Extract the (X, Y) coordinate from the center of the cell holding the provided text.  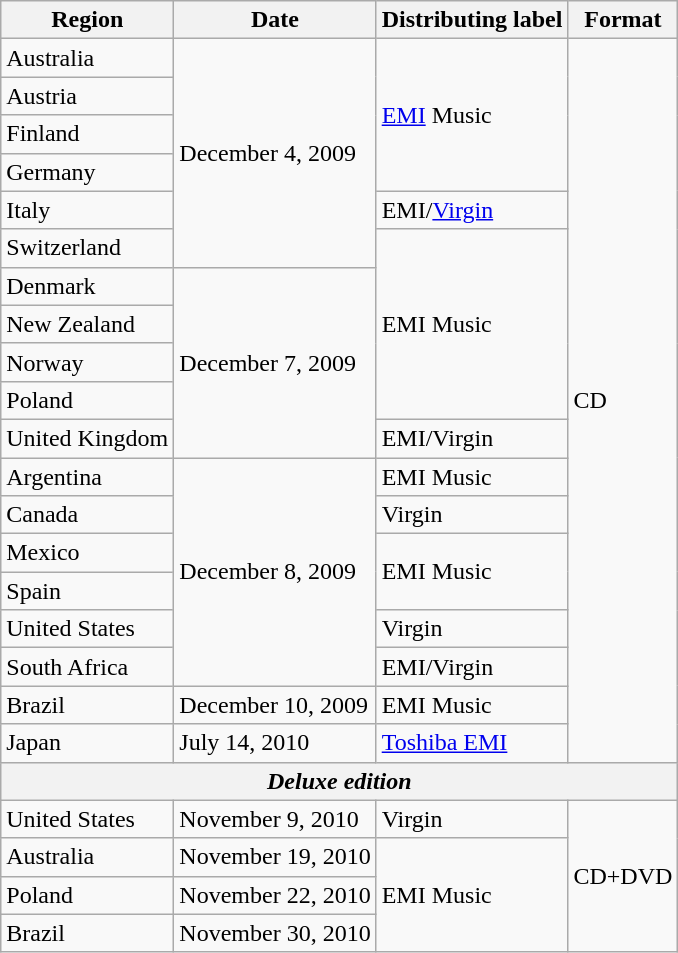
Distributing label (472, 20)
Date (275, 20)
November 19, 2010 (275, 857)
South Africa (88, 667)
Mexico (88, 553)
Germany (88, 172)
November 22, 2010 (275, 895)
Toshiba EMI (472, 743)
Italy (88, 210)
December 8, 2009 (275, 572)
Finland (88, 134)
CD (623, 400)
United Kingdom (88, 438)
CD+DVD (623, 876)
December 10, 2009 (275, 705)
New Zealand (88, 324)
Argentina (88, 477)
November 9, 2010 (275, 819)
Canada (88, 515)
Norway (88, 362)
Austria (88, 96)
Japan (88, 743)
Spain (88, 591)
Deluxe edition (340, 781)
December 7, 2009 (275, 362)
Region (88, 20)
November 30, 2010 (275, 933)
Format (623, 20)
July 14, 2010 (275, 743)
December 4, 2009 (275, 153)
Denmark (88, 286)
Switzerland (88, 248)
